Find where the given text appears and provide that cell's center as [X, Y] coordinate. 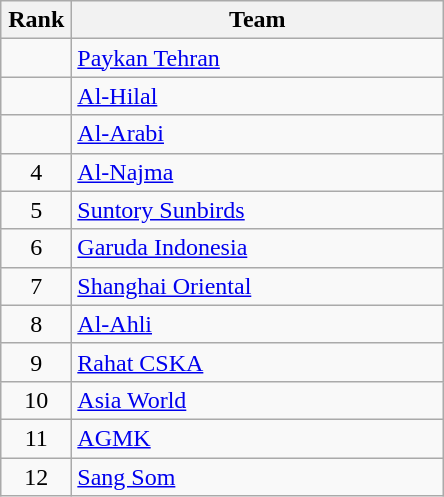
9 [36, 362]
6 [36, 248]
10 [36, 400]
4 [36, 172]
AGMK [258, 438]
7 [36, 286]
Al-Ahli [258, 324]
Garuda Indonesia [258, 248]
Rank [36, 20]
Paykan Tehran [258, 58]
Al-Arabi [258, 134]
Suntory Sunbirds [258, 210]
Rahat CSKA [258, 362]
Al-Najma [258, 172]
Asia World [258, 400]
Al-Hilal [258, 96]
12 [36, 477]
Sang Som [258, 477]
11 [36, 438]
5 [36, 210]
Team [258, 20]
Shanghai Oriental [258, 286]
8 [36, 324]
